Identify which cell holds the provided text, then report its [X, Y] central coordinate. 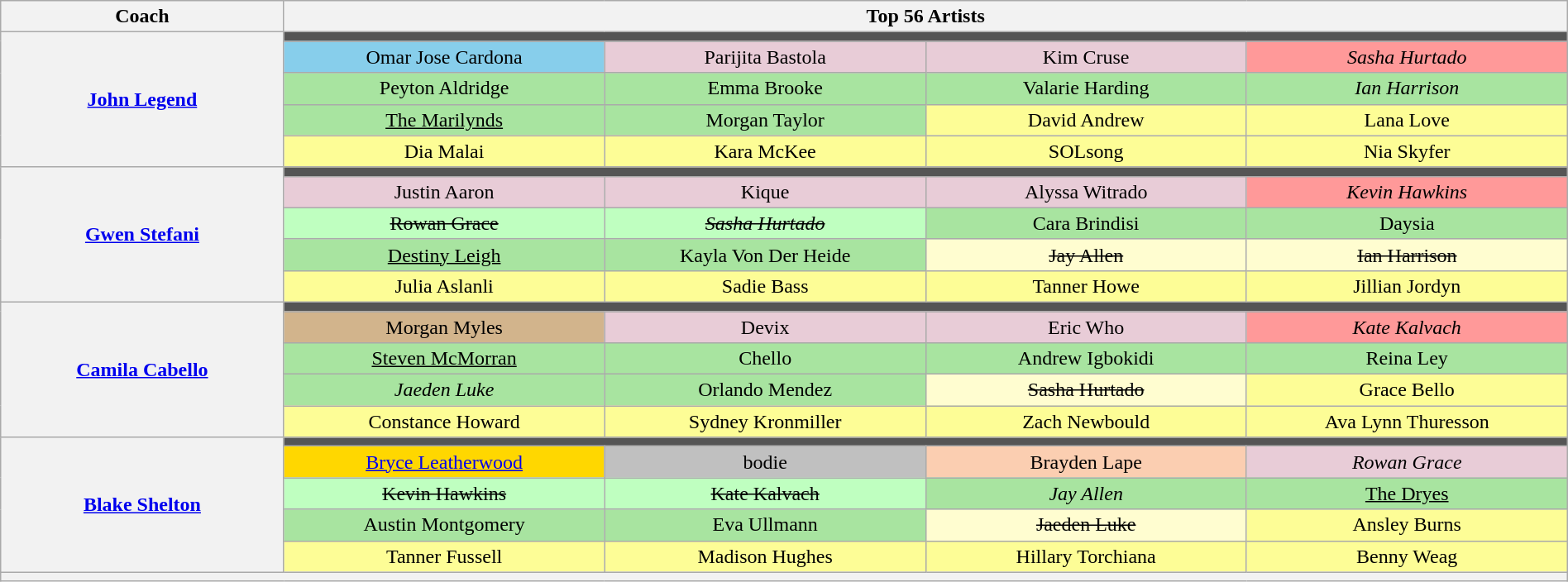
Justin Aaron [444, 192]
Austin Montgomery [444, 525]
Sadie Bass [765, 286]
Eric Who [1086, 327]
The Marilynds [444, 120]
Emma Brooke [765, 88]
Kara McKee [765, 151]
Kayla Von Der Heide [765, 255]
bodie [765, 462]
Gwen Stefani [142, 235]
Julia Aslanli [444, 286]
Orlando Mendez [765, 390]
Jillian Jordyn [1407, 286]
Devix [765, 327]
Destiny Leigh [444, 255]
Cara Brindisi [1086, 223]
Omar Jose Cardona [444, 57]
Steven McMorran [444, 359]
Eva Ullmann [765, 525]
Tanner Howe [1086, 286]
Alyssa Witrado [1086, 192]
Hillary Torchiana [1086, 556]
Kique [765, 192]
Sydney Kronmiller [765, 422]
Parijita Bastola [765, 57]
Madison Hughes [765, 556]
Morgan Taylor [765, 120]
Dia Malai [444, 151]
Top 56 Artists [925, 17]
Camila Cabello [142, 369]
Nia Skyfer [1407, 151]
Daysia [1407, 223]
Constance Howard [444, 422]
Lana Love [1407, 120]
Bryce Leatherwood [444, 462]
Coach [142, 17]
Valarie Harding [1086, 88]
Brayden Lape [1086, 462]
Tanner Fussell [444, 556]
Ansley Burns [1407, 525]
SOLsong [1086, 151]
Ava Lynn Thuresson [1407, 422]
The Dryes [1407, 494]
Benny Weag [1407, 556]
Peyton Aldridge [444, 88]
Grace Bello [1407, 390]
Morgan Myles [444, 327]
David Andrew [1086, 120]
Zach Newbould [1086, 422]
Kim Cruse [1086, 57]
Blake Shelton [142, 504]
Reina Ley [1407, 359]
John Legend [142, 99]
Chello [765, 359]
Andrew Igbokidi [1086, 359]
